From the cell containing the given text, extract its center point as (x, y) coordinate. 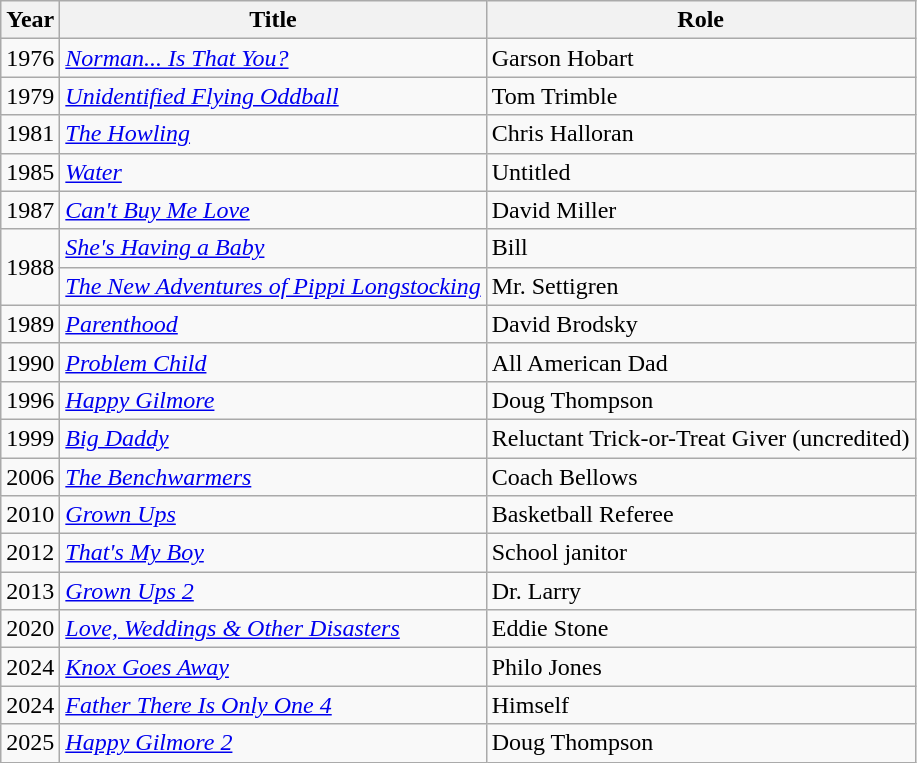
1989 (30, 324)
School janitor (700, 553)
Unidentified Flying Oddball (273, 96)
2012 (30, 553)
2020 (30, 629)
Grown Ups 2 (273, 591)
1988 (30, 267)
2006 (30, 477)
1979 (30, 96)
Knox Goes Away (273, 667)
All American Dad (700, 362)
David Brodsky (700, 324)
Himself (700, 705)
Title (273, 20)
1987 (30, 210)
2013 (30, 591)
1976 (30, 58)
Basketball Referee (700, 515)
Philo Jones (700, 667)
The Howling (273, 134)
She's Having a Baby (273, 248)
Tom Trimble (700, 96)
Love, Weddings & Other Disasters (273, 629)
1985 (30, 172)
Coach Bellows (700, 477)
Father There Is Only One 4 (273, 705)
Role (700, 20)
1990 (30, 362)
Untitled (700, 172)
Eddie Stone (700, 629)
1981 (30, 134)
That's My Boy (273, 553)
The Benchwarmers (273, 477)
David Miller (700, 210)
Bill (700, 248)
Garson Hobart (700, 58)
Happy Gilmore (273, 400)
Dr. Larry (700, 591)
1999 (30, 438)
2025 (30, 743)
Parenthood (273, 324)
Big Daddy (273, 438)
1996 (30, 400)
Happy Gilmore 2 (273, 743)
Year (30, 20)
Chris Halloran (700, 134)
2010 (30, 515)
Problem Child (273, 362)
Water (273, 172)
The New Adventures of Pippi Longstocking (273, 286)
Can't Buy Me Love (273, 210)
Norman... Is That You? (273, 58)
Grown Ups (273, 515)
Mr. Settigren (700, 286)
Reluctant Trick-or-Treat Giver (uncredited) (700, 438)
